Pinpoint the cell where the given text exists, returning its (X, Y) midpoint coordinate. 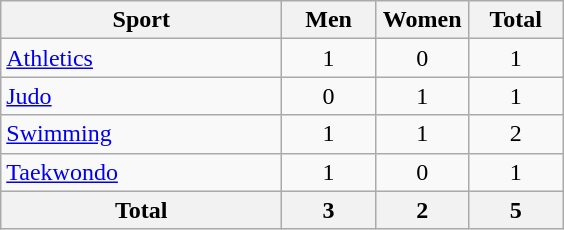
Sport (142, 20)
Women (422, 20)
3 (329, 210)
Men (329, 20)
5 (516, 210)
Athletics (142, 58)
Swimming (142, 134)
Judo (142, 96)
Taekwondo (142, 172)
